Return the (X, Y) coordinate for the center point of the cell that contains the specified text.  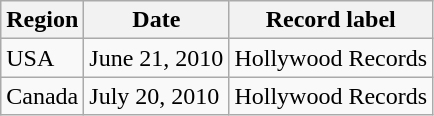
USA (42, 58)
June 21, 2010 (156, 58)
Region (42, 20)
Canada (42, 96)
Date (156, 20)
July 20, 2010 (156, 96)
Record label (331, 20)
